Output the (X, Y) coordinate of the center of the cell containing the given text.  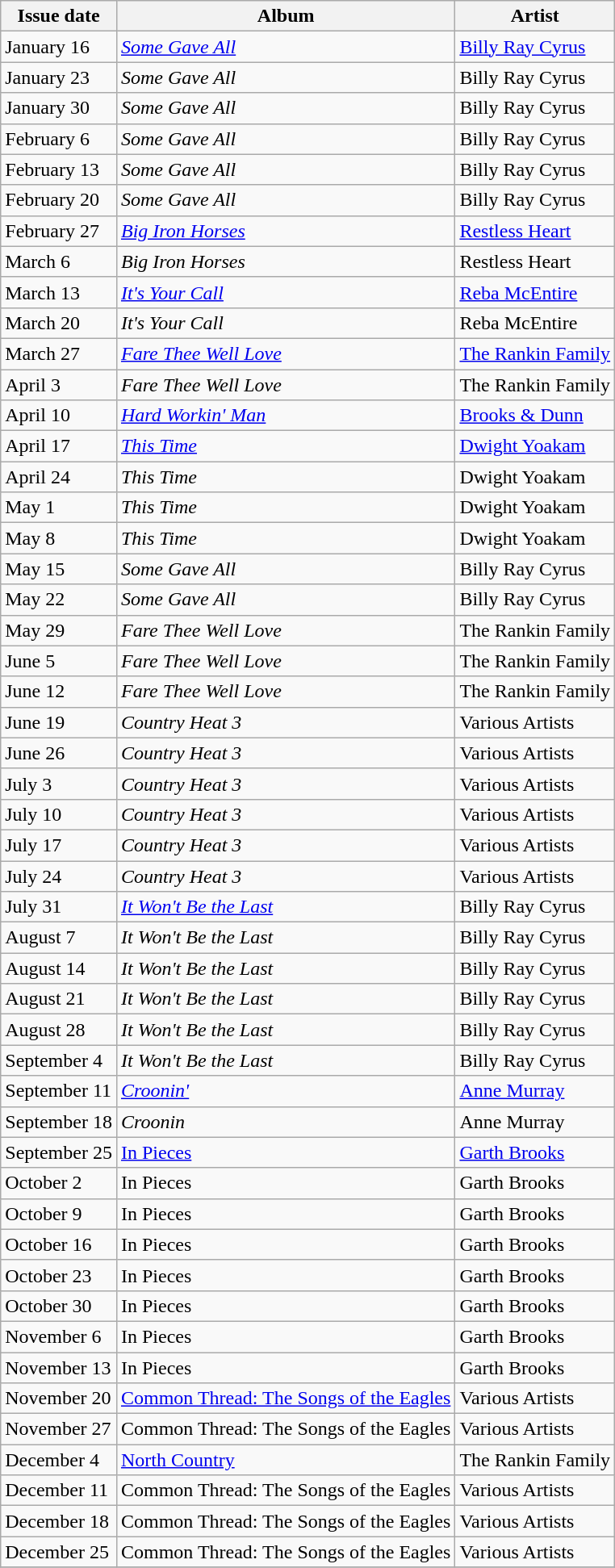
April 3 (59, 385)
March 27 (59, 353)
August 21 (59, 999)
Hard Workin' Man (286, 416)
February 6 (59, 139)
August 14 (59, 968)
September 18 (59, 1122)
April 10 (59, 416)
June 12 (59, 692)
August 28 (59, 1030)
May 22 (59, 600)
Album (286, 16)
September 4 (59, 1060)
Issue date (59, 16)
May 15 (59, 569)
July 31 (59, 907)
January 30 (59, 108)
May 1 (59, 508)
July 24 (59, 876)
May 29 (59, 630)
July 17 (59, 845)
December 25 (59, 1552)
January 16 (59, 47)
March 13 (59, 292)
January 23 (59, 77)
June 19 (59, 722)
June 5 (59, 661)
October 9 (59, 1214)
February 20 (59, 200)
Artist (535, 16)
April 24 (59, 477)
October 23 (59, 1275)
December 18 (59, 1521)
February 27 (59, 231)
October 30 (59, 1306)
February 13 (59, 169)
November 20 (59, 1399)
July 10 (59, 814)
North Country (286, 1460)
November 27 (59, 1429)
October 2 (59, 1183)
Croonin' (286, 1091)
October 16 (59, 1244)
November 6 (59, 1336)
Brooks & Dunn (535, 416)
April 17 (59, 446)
July 3 (59, 784)
March 6 (59, 261)
March 20 (59, 323)
August 7 (59, 938)
December 4 (59, 1460)
May 8 (59, 538)
June 26 (59, 753)
December 11 (59, 1491)
September 11 (59, 1091)
November 13 (59, 1368)
September 25 (59, 1152)
Croonin (286, 1122)
